Return the [X, Y] coordinate for the center point of the cell that contains the specified text.  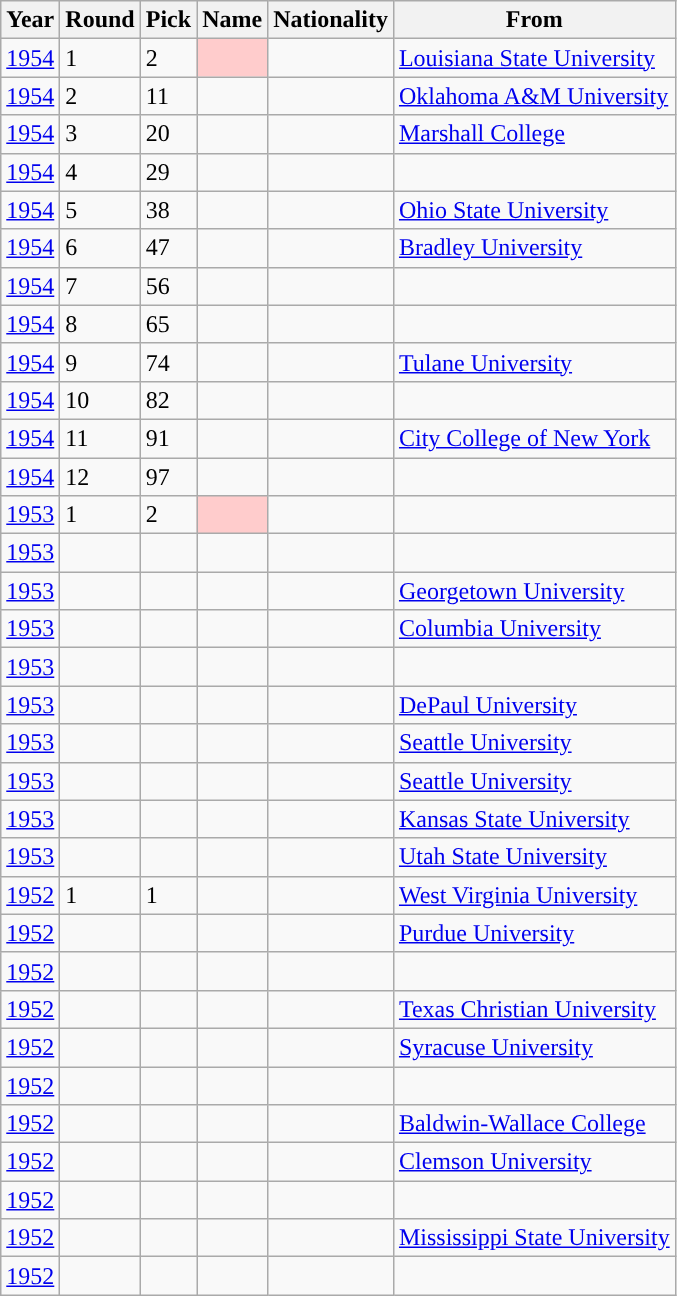
56 [168, 286]
City College of New York [534, 438]
8 [100, 324]
6 [100, 248]
Utah State University [534, 857]
10 [100, 400]
Tulane University [534, 362]
65 [168, 324]
47 [168, 248]
74 [168, 362]
Nationality [331, 20]
29 [168, 172]
Round [100, 20]
Kansas State University [534, 819]
Year [30, 20]
West Virginia University [534, 895]
4 [100, 172]
82 [168, 400]
Mississippi State University [534, 1238]
9 [100, 362]
Purdue University [534, 933]
Pick [168, 20]
Louisiana State University [534, 58]
Clemson University [534, 1162]
Syracuse University [534, 1047]
Ohio State University [534, 210]
97 [168, 477]
Oklahoma A&M University [534, 96]
5 [100, 210]
3 [100, 134]
Texas Christian University [534, 1009]
Georgetown University [534, 591]
7 [100, 286]
91 [168, 438]
Columbia University [534, 629]
20 [168, 134]
38 [168, 210]
DePaul University [534, 705]
Marshall College [534, 134]
12 [100, 477]
From [534, 20]
Baldwin-Wallace College [534, 1124]
Name [232, 20]
Bradley University [534, 248]
